From the cell containing the given text, extract its center point as [X, Y] coordinate. 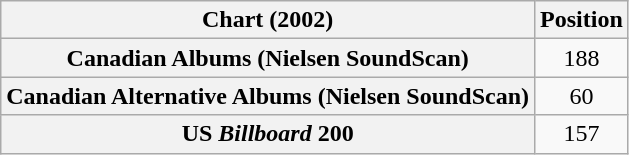
157 [582, 134]
Canadian Alternative Albums (Nielsen SoundScan) [268, 96]
Chart (2002) [268, 20]
Canadian Albums (Nielsen SoundScan) [268, 58]
Position [582, 20]
188 [582, 58]
60 [582, 96]
US Billboard 200 [268, 134]
